Extract the (X, Y) coordinate from the center of the cell holding the provided text.  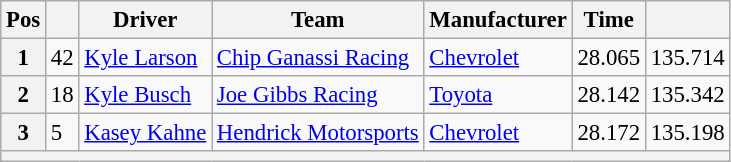
5 (62, 133)
42 (62, 58)
3 (24, 133)
135.714 (688, 58)
Toyota (498, 95)
Manufacturer (498, 20)
Driver (146, 20)
135.342 (688, 95)
135.198 (688, 133)
Pos (24, 20)
28.142 (608, 95)
Time (608, 20)
Joe Gibbs Racing (318, 95)
2 (24, 95)
28.172 (608, 133)
18 (62, 95)
1 (24, 58)
Chip Ganassi Racing (318, 58)
Kyle Busch (146, 95)
Kyle Larson (146, 58)
28.065 (608, 58)
Kasey Kahne (146, 133)
Hendrick Motorsports (318, 133)
Team (318, 20)
